Extract the [x, y] coordinate from the center of the cell holding the provided text.  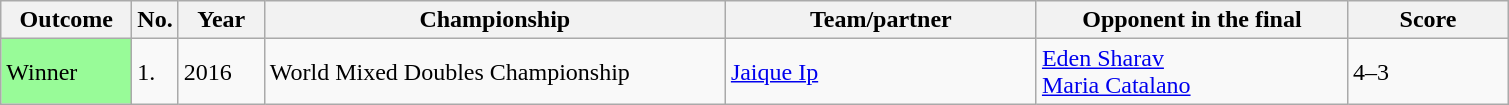
Team/partner [880, 20]
Year [221, 20]
World Mixed Doubles Championship [494, 72]
Jaique Ip [880, 72]
4–3 [1428, 72]
Eden Sharav Maria Catalano [1192, 72]
1. [155, 72]
Championship [494, 20]
Score [1428, 20]
Opponent in the final [1192, 20]
Outcome [66, 20]
2016 [221, 72]
Winner [66, 72]
No. [155, 20]
